Detect which cell encompasses the target text, then output its (X, Y) center coordinate. 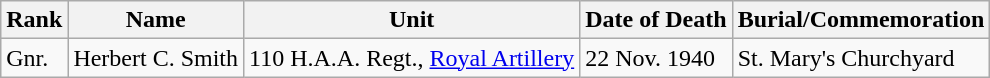
Unit (412, 20)
22 Nov. 1940 (656, 58)
Name (156, 20)
Rank (34, 20)
Date of Death (656, 20)
110 H.A.A. Regt., Royal Artillery (412, 58)
Gnr. (34, 58)
Herbert C. Smith (156, 58)
Burial/Commemoration (861, 20)
St. Mary's Churchyard (861, 58)
